Locate the cell with the specified text and output its [X, Y] center coordinate. 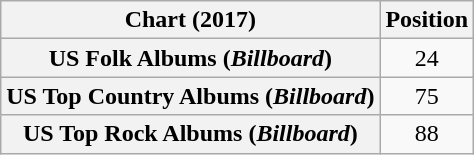
75 [427, 96]
US Top Rock Albums (Billboard) [190, 134]
88 [427, 134]
24 [427, 58]
US Top Country Albums (Billboard) [190, 96]
US Folk Albums (Billboard) [190, 58]
Position [427, 20]
Chart (2017) [190, 20]
